Identify which cell holds the provided text, then report its [X, Y] central coordinate. 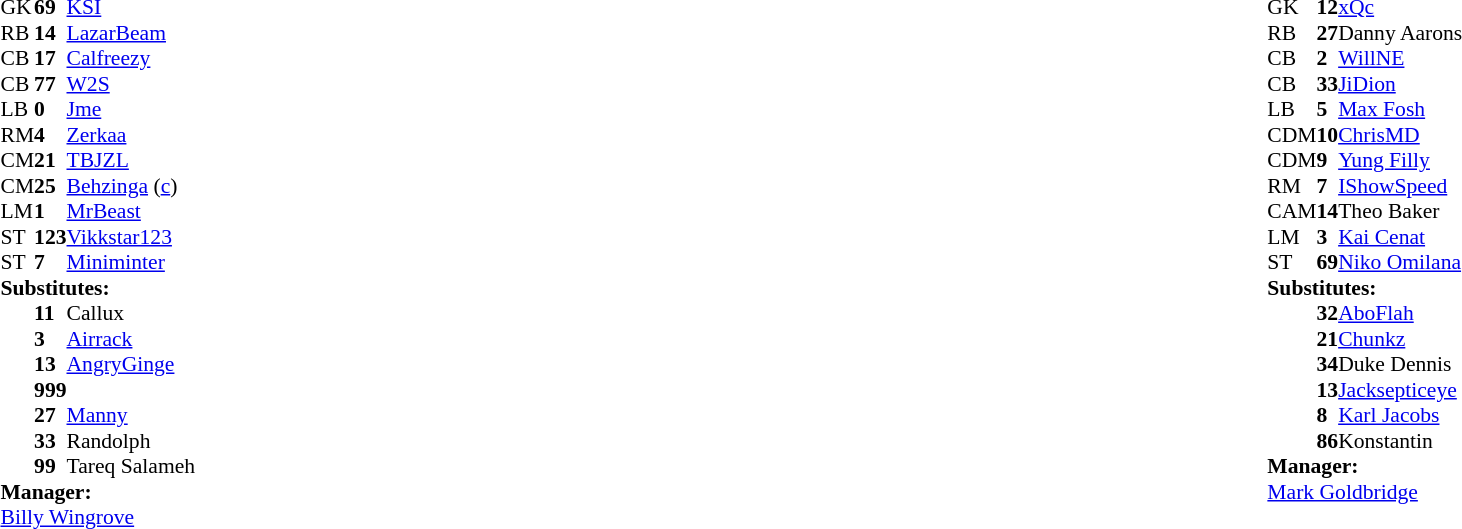
Zerkaa [130, 135]
LazarBeam [130, 33]
WillNE [1400, 59]
MrBeast [130, 211]
17 [50, 59]
Duke Dennis [1400, 365]
Theo Baker [1400, 211]
Yung Filly [1400, 161]
AboFlah [1400, 313]
Airrack [130, 339]
Kai Cenat [1400, 237]
TBJZL [130, 161]
Danny Aarons [1400, 33]
W2S [130, 84]
Jme [130, 109]
Behzinga (c) [130, 186]
999 [50, 390]
34 [1328, 365]
0 [50, 109]
69 [1328, 263]
Callux [130, 313]
25 [50, 186]
JiDion [1400, 84]
Chunkz [1400, 339]
CAM [1292, 211]
99 [50, 467]
ChrisMD [1400, 135]
Niko Omilana [1400, 263]
8 [1328, 415]
5 [1328, 109]
Randolph [130, 441]
32 [1328, 313]
9 [1328, 161]
86 [1328, 441]
Mark Goldbridge [1364, 492]
Jacksepticeye [1400, 390]
1 [50, 211]
AngryGinge [130, 365]
10 [1328, 135]
11 [50, 313]
Tareq Salameh [130, 467]
IShowSpeed [1400, 186]
4 [50, 135]
77 [50, 84]
Manny [130, 415]
123 [50, 237]
2 [1328, 59]
Max Fosh [1400, 109]
Karl Jacobs [1400, 415]
Miniminter [130, 263]
Vikkstar123 [130, 237]
Konstantin [1400, 441]
Calfreezy [130, 59]
